Extract the (X, Y) coordinate from the center of the cell holding the provided text.  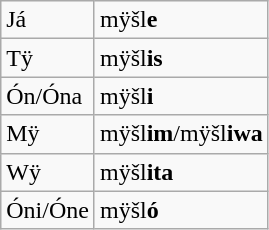
mÿšli (181, 96)
mÿšlis (181, 58)
mÿšlita (181, 172)
Óni/Óne (48, 210)
Tÿ (48, 58)
Mÿ (48, 134)
mÿšlim/mÿšliwa (181, 134)
Wÿ (48, 172)
mÿšle (181, 20)
Já (48, 20)
Ón/Óna (48, 96)
mÿšló (181, 210)
